Pinpoint the cell where the given text exists, returning its [X, Y] midpoint coordinate. 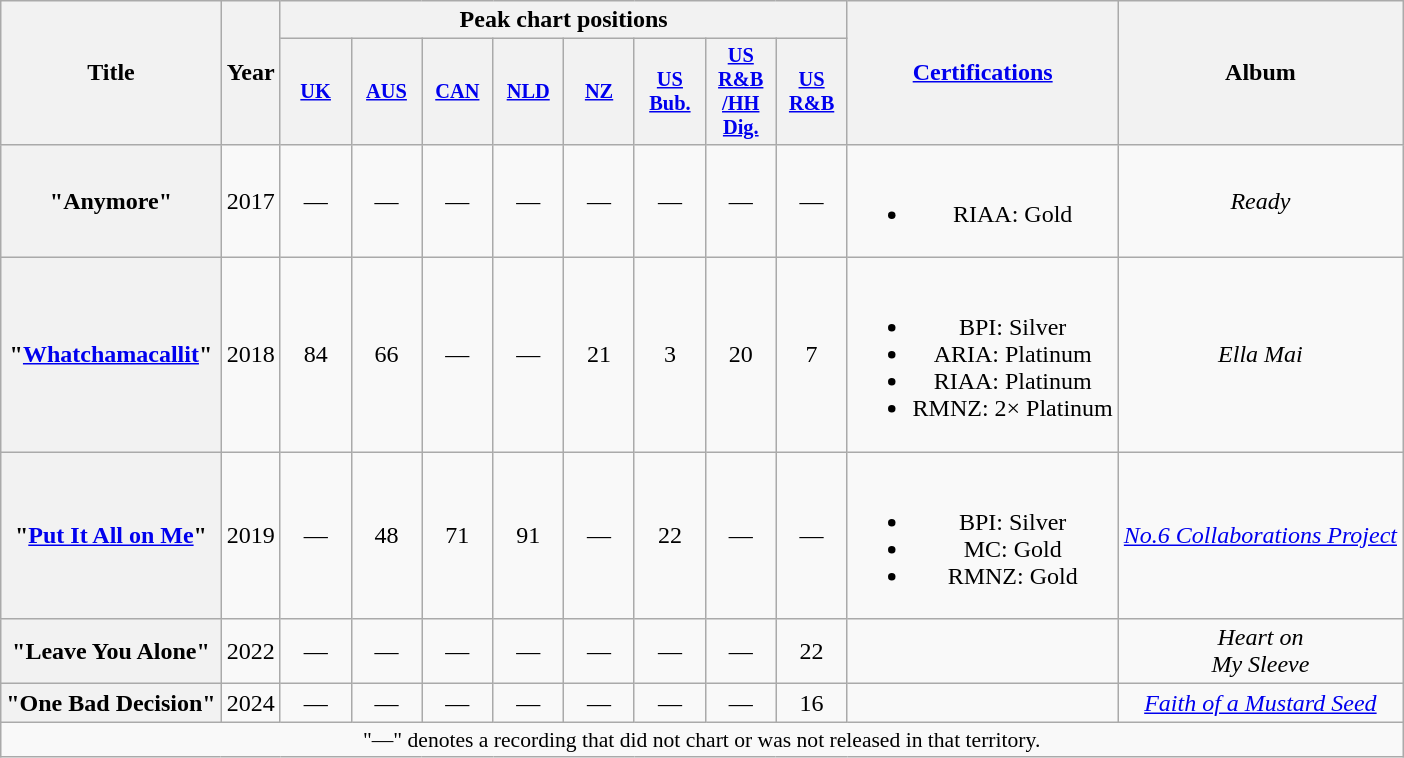
7 [812, 355]
3 [670, 355]
91 [528, 536]
Heart onMy Sleeve [1260, 652]
Ella Mai [1260, 355]
16 [812, 703]
"Anymore" [111, 200]
Album [1260, 73]
Faith of a Mustard Seed [1260, 703]
2024 [250, 703]
20 [740, 355]
66 [386, 355]
NLD [528, 92]
2019 [250, 536]
21 [600, 355]
48 [386, 536]
Peak chart positions [564, 20]
CAN [458, 92]
Year [250, 73]
USR&B/HHDig. [740, 92]
USBub. [670, 92]
NZ [600, 92]
"Put It All on Me" [111, 536]
USR&B [812, 92]
"One Bad Decision" [111, 703]
RIAA: Gold [982, 200]
BPI: SilverARIA: PlatinumRIAA: PlatinumRMNZ: 2× Platinum [982, 355]
BPI: SilverMC: GoldRMNZ: Gold [982, 536]
"Whatchamacallit" [111, 355]
No.6 Collaborations Project [1260, 536]
Ready [1260, 200]
71 [458, 536]
84 [316, 355]
2018 [250, 355]
"—" denotes a recording that did not chart or was not released in that territory. [702, 740]
UK [316, 92]
2022 [250, 652]
"Leave You Alone" [111, 652]
2017 [250, 200]
Certifications [982, 73]
AUS [386, 92]
Title [111, 73]
